Locate the cell with the specified text and output its [X, Y] center coordinate. 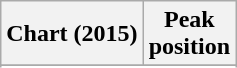
Peakposition [189, 34]
Chart (2015) [72, 34]
